Detect which cell encompasses the target text, then output its (X, Y) center coordinate. 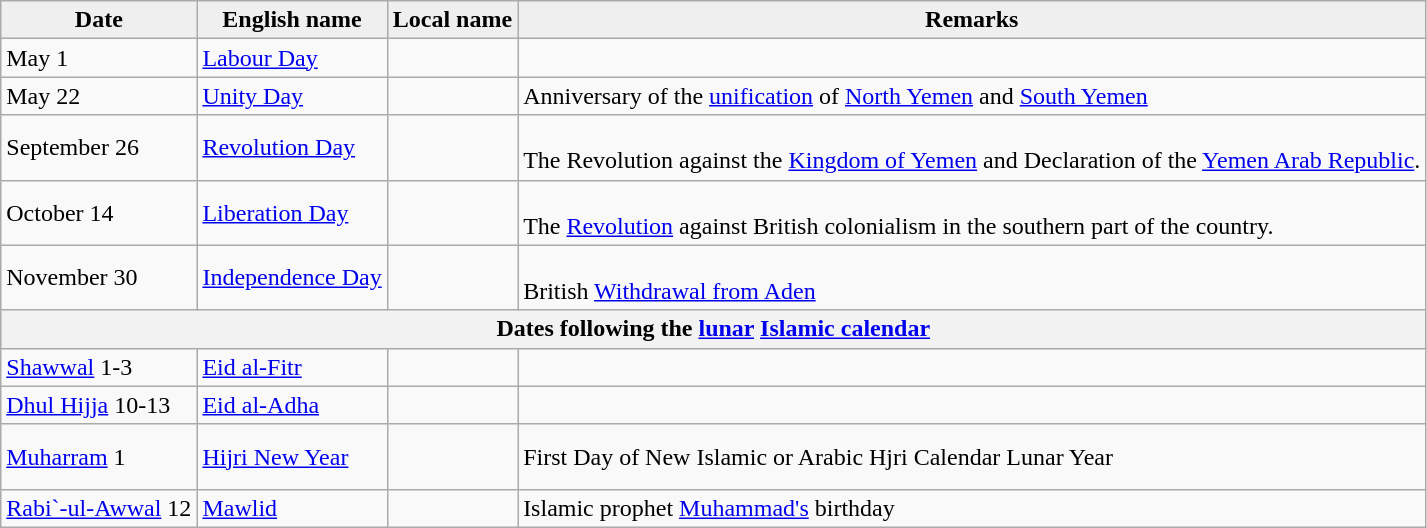
Rabi`-ul-Awwal 12 (99, 508)
The Revolution against British colonialism in the southern part of the country. (972, 212)
Dates following the lunar Islamic calendar (714, 329)
The Revolution against the Kingdom of Yemen and Declaration of the Yemen Arab Republic. (972, 148)
Hijri New Year (292, 456)
Remarks (972, 20)
Liberation Day (292, 212)
Islamic prophet Muhammad's birthday (972, 508)
November 30 (99, 278)
Local name (452, 20)
Eid al-Adha (292, 405)
Date (99, 20)
Independence Day (292, 278)
British Withdrawal from Aden (972, 278)
Muharram 1 (99, 456)
Labour Day (292, 58)
October 14 (99, 212)
Unity Day (292, 96)
Mawlid (292, 508)
English name (292, 20)
Eid al-Fitr (292, 367)
May 22 (99, 96)
Revolution Day (292, 148)
May 1 (99, 58)
Shawwal 1-3 (99, 367)
Anniversary of the unification of North Yemen and South Yemen (972, 96)
First Day of New Islamic or Arabic Hjri Calendar Lunar Year (972, 456)
September 26 (99, 148)
Dhul Hijja 10-13 (99, 405)
